Search for the cell housing the specified text and yield its [x, y] center coordinate. 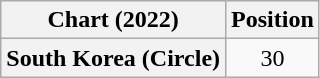
South Korea (Circle) [114, 58]
Chart (2022) [114, 20]
Position [273, 20]
30 [273, 58]
